Output the [X, Y] coordinate of the center of the cell containing the given text.  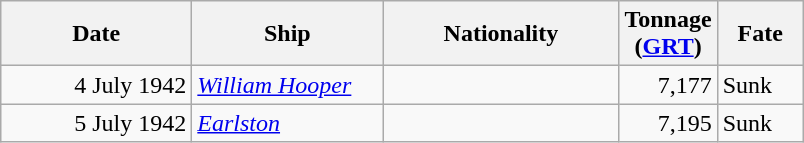
William Hooper [288, 85]
Tonnage (GRT) [668, 34]
5 July 1942 [96, 123]
4 July 1942 [96, 85]
Fate [760, 34]
Ship [288, 34]
7,177 [668, 85]
Nationality [501, 34]
Date [96, 34]
7,195 [668, 123]
Earlston [288, 123]
